Return the (X, Y) coordinate for the center point of the cell that contains the specified text.  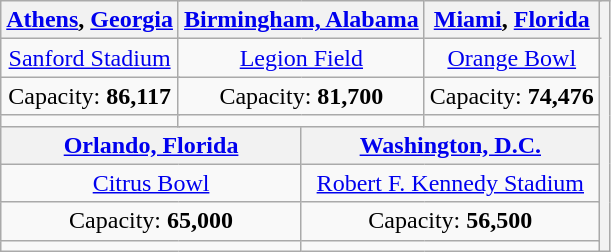
Miami, Florida (512, 20)
Birmingham, Alabama (301, 20)
Robert F. Kennedy Stadium (450, 183)
Capacity: 86,117 (90, 96)
Capacity: 81,700 (301, 96)
Orlando, Florida (152, 145)
Orange Bowl (512, 58)
Capacity: 56,500 (450, 221)
Washington, D.C. (450, 145)
Capacity: 74,476 (512, 96)
Citrus Bowl (152, 183)
Athens, Georgia (90, 20)
Capacity: 65,000 (152, 221)
Legion Field (301, 58)
Sanford Stadium (90, 58)
